Identify which cell holds the provided text, then report its (x, y) central coordinate. 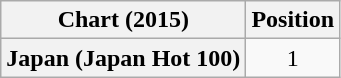
Position (293, 20)
Chart (2015) (124, 20)
1 (293, 58)
Japan (Japan Hot 100) (124, 58)
